Determine the (x, y) coordinate at the center of the cell enclosing the given text.  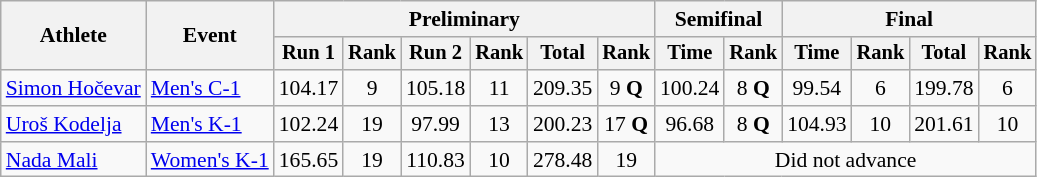
102.24 (308, 124)
11 (499, 88)
Event (210, 36)
Uroš Kodelja (74, 124)
99.54 (816, 88)
17 Q (626, 124)
96.68 (690, 124)
Athlete (74, 36)
100.24 (690, 88)
13 (499, 124)
Men's C-1 (210, 88)
201.61 (944, 124)
9 Q (626, 88)
Preliminary (464, 19)
Run 2 (436, 54)
209.35 (562, 88)
104.17 (308, 88)
104.93 (816, 124)
Semifinal (718, 19)
105.18 (436, 88)
200.23 (562, 124)
Final (909, 19)
19 (372, 124)
9 (372, 88)
Simon Hočevar (74, 88)
97.99 (436, 124)
Run 1 (308, 54)
199.78 (944, 88)
Men's K-1 (210, 124)
